For the text-containing cell, return its midpoint in (x, y) coordinate format. 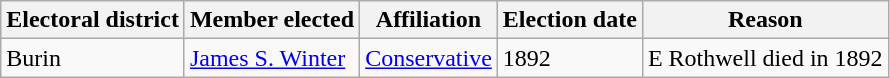
Electoral district (93, 20)
E Rothwell died in 1892 (765, 58)
Burin (93, 58)
1892 (570, 58)
Conservative (429, 58)
Member elected (272, 20)
James S. Winter (272, 58)
Affiliation (429, 20)
Election date (570, 20)
Reason (765, 20)
